Find where the given text appears and provide that cell's center as (x, y) coordinate. 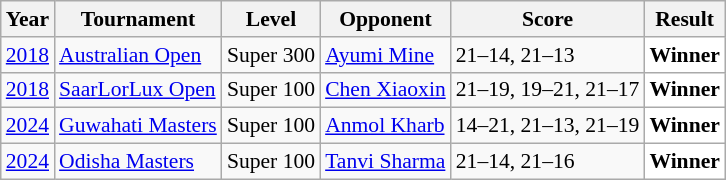
Australian Open (138, 55)
Tournament (138, 19)
21–14, 21–16 (548, 162)
Score (548, 19)
Result (684, 19)
SaarLorLux Open (138, 90)
Chen Xiaoxin (386, 90)
Year (28, 19)
Opponent (386, 19)
Super 300 (271, 55)
Ayumi Mine (386, 55)
Anmol Kharb (386, 126)
21–19, 19–21, 21–17 (548, 90)
14–21, 21–13, 21–19 (548, 126)
Tanvi Sharma (386, 162)
Level (271, 19)
21–14, 21–13 (548, 55)
Guwahati Masters (138, 126)
Odisha Masters (138, 162)
